Capture the cell that displays the provided text and extract its [X, Y] central coordinate. 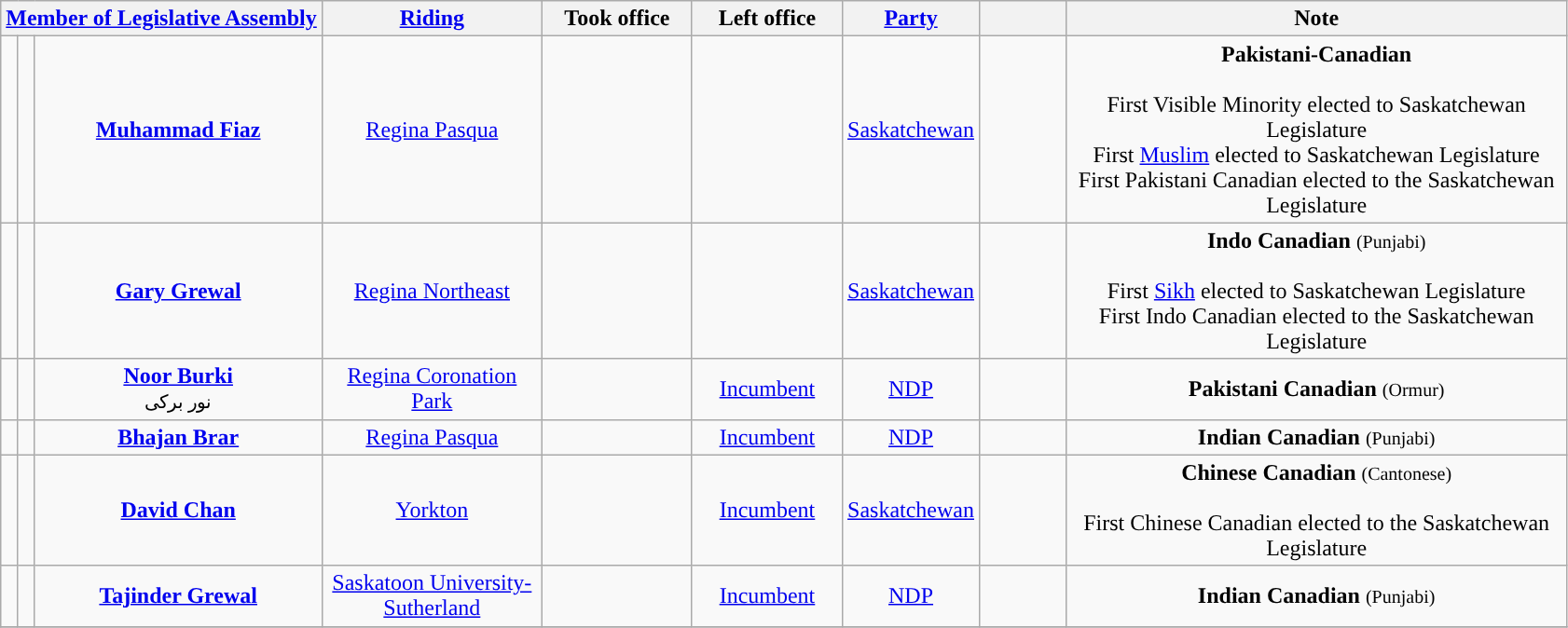
Party [912, 19]
Member of Legislative Assembly [162, 19]
Tajinder Grewal [178, 596]
Note [1316, 19]
Riding [432, 19]
Regina Northeast [432, 291]
Regina Coronation Park [432, 389]
Chinese Canadian (Cantonese)First Chinese Canadian elected to the Saskatchewan Legislature [1316, 511]
Gary Grewal [178, 291]
Bhajan Brar [178, 437]
Pakistani Canadian (Ormur) [1316, 389]
David Chan [178, 511]
Muhammad Fiaz [178, 130]
Left office [766, 19]
Noor Burkiنور برکی [178, 389]
Saskatoon University-Sutherland [432, 596]
Yorkton [432, 511]
Indo Canadian (Punjabi)First Sikh elected to Saskatchewan Legislature First Indo Canadian elected to the Saskatchewan Legislature [1316, 291]
Took office [617, 19]
